Find where the given text appears and provide that cell's center as [X, Y] coordinate. 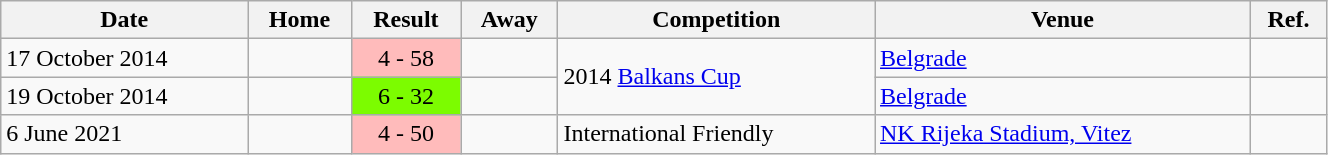
17 October 2014 [124, 58]
NK Rijeka Stadium, Vitez [1062, 134]
Competition [716, 20]
4 - 58 [406, 58]
2014 Balkans Cup [716, 77]
Away [510, 20]
Venue [1062, 20]
International Friendly [716, 134]
6 June 2021 [124, 134]
Home [300, 20]
Result [406, 20]
19 October 2014 [124, 96]
4 - 50 [406, 134]
Ref. [1288, 20]
Date [124, 20]
6 - 32 [406, 96]
